Return (x, y) of the center of cell containing provided text 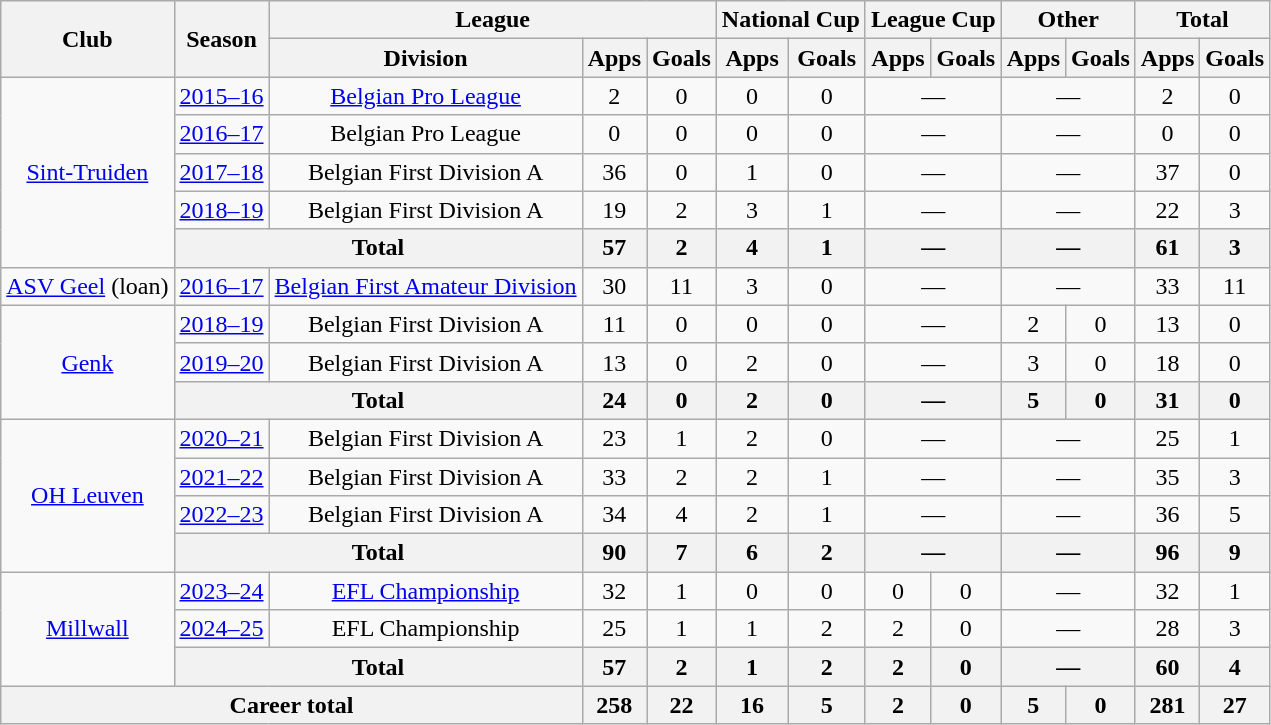
96 (1167, 553)
Season (222, 39)
30 (614, 286)
Millwall (88, 629)
24 (614, 400)
18 (1167, 362)
ASV Geel (loan) (88, 286)
35 (1167, 477)
Club (88, 39)
6 (752, 553)
27 (1235, 705)
28 (1167, 629)
2024–25 (222, 629)
31 (1167, 400)
OH Leuven (88, 495)
2015–16 (222, 96)
34 (614, 515)
2017–18 (222, 172)
2019–20 (222, 362)
90 (614, 553)
2021–22 (222, 477)
61 (1167, 248)
Other (1068, 20)
Sint-Truiden (88, 172)
Belgian First Amateur Division (426, 286)
19 (614, 210)
2022–23 (222, 515)
281 (1167, 705)
16 (752, 705)
2023–24 (222, 591)
9 (1235, 553)
2020–21 (222, 438)
23 (614, 438)
League (492, 20)
Division (426, 58)
Genk (88, 362)
Career total (292, 705)
258 (614, 705)
League Cup (933, 20)
60 (1167, 667)
National Cup (790, 20)
37 (1167, 172)
7 (682, 553)
